Locate the cell with the specified text and output its (x, y) center coordinate. 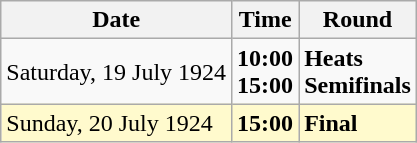
HeatsSemifinals (358, 72)
Time (266, 20)
Sunday, 20 July 1924 (116, 123)
10:0015:00 (266, 72)
Date (116, 20)
Round (358, 20)
Final (358, 123)
Saturday, 19 July 1924 (116, 72)
15:00 (266, 123)
